Determine the [x, y] coordinate at the center of the cell enclosing the given text.  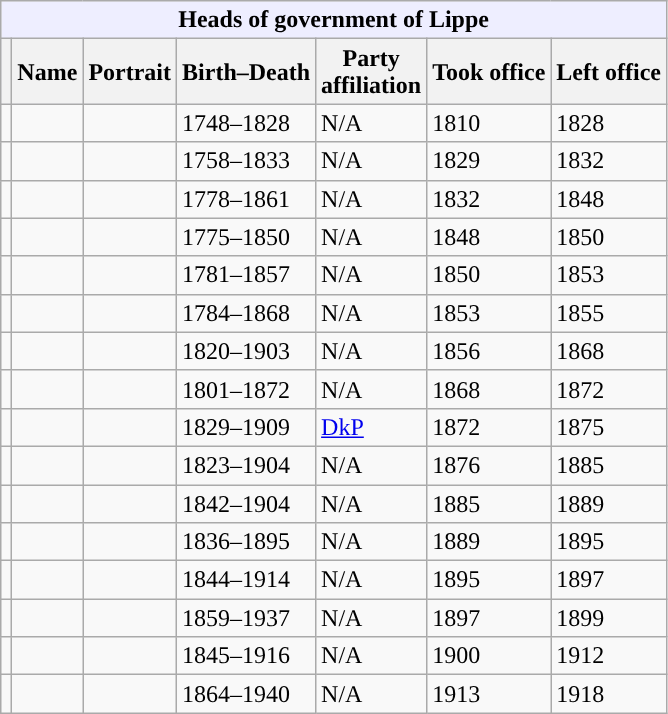
1820–1903 [246, 351]
1855 [609, 313]
1899 [609, 618]
DkP [372, 427]
1864–1940 [246, 694]
1778–1861 [246, 199]
1775–1850 [246, 237]
1845–1916 [246, 656]
1781–1857 [246, 275]
Portrait [130, 72]
1828 [609, 123]
1918 [609, 694]
Heads of government of Lippe [334, 20]
1859–1937 [246, 618]
Birth–Death [246, 72]
1801–1872 [246, 389]
1810 [489, 123]
1875 [609, 427]
1856 [489, 351]
1823–1904 [246, 465]
1876 [489, 465]
1913 [489, 694]
Partyaffiliation [372, 72]
Left office [609, 72]
1900 [489, 656]
1842–1904 [246, 503]
1758–1833 [246, 161]
1784–1868 [246, 313]
1836–1895 [246, 542]
1829 [489, 161]
Name [48, 72]
Took office [489, 72]
1912 [609, 656]
1829–1909 [246, 427]
1844–1914 [246, 580]
1748–1828 [246, 123]
